Identify which cell holds the provided text, then report its (x, y) central coordinate. 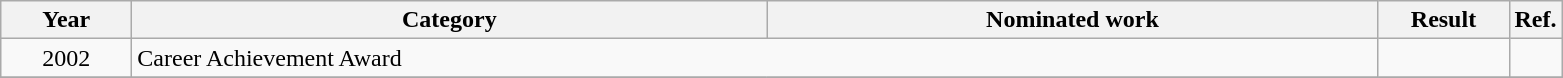
Career Achievement Award (755, 58)
Year (66, 20)
2002 (66, 58)
Ref. (1536, 20)
Category (450, 20)
Nominated work (1072, 20)
Result (1444, 20)
